Capture the cell that displays the provided text and extract its [X, Y] central coordinate. 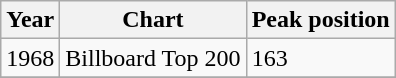
Billboard Top 200 [153, 58]
Year [30, 20]
163 [320, 58]
Chart [153, 20]
1968 [30, 58]
Peak position [320, 20]
